From the cell containing the given text, extract its center point as [X, Y] coordinate. 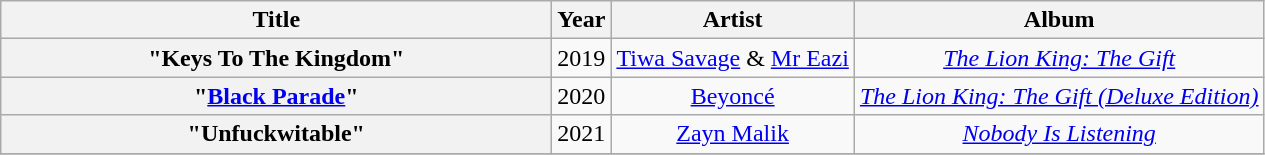
The Lion King: The Gift (Deluxe Edition) [1059, 96]
Year [582, 20]
Title [276, 20]
"Black Parade" [276, 96]
Artist [732, 20]
Tiwa Savage & Mr Eazi [732, 58]
Zayn Malik [732, 134]
"Unfuckwitable" [276, 134]
Nobody Is Listening [1059, 134]
"Keys To The Kingdom" [276, 58]
The Lion King: The Gift [1059, 58]
2021 [582, 134]
Beyoncé [732, 96]
2019 [582, 58]
Album [1059, 20]
2020 [582, 96]
